Identify which cell holds the provided text, then report its (x, y) central coordinate. 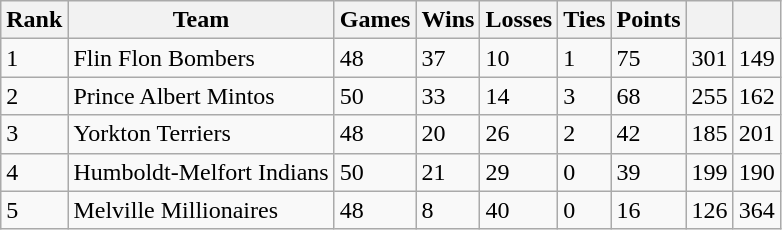
162 (756, 96)
Prince Albert Mintos (201, 96)
10 (519, 58)
14 (519, 96)
Games (375, 20)
Points (648, 20)
Rank (34, 20)
Losses (519, 20)
20 (448, 134)
29 (519, 172)
33 (448, 96)
255 (710, 96)
Humboldt-Melfort Indians (201, 172)
149 (756, 58)
Wins (448, 20)
190 (756, 172)
21 (448, 172)
40 (519, 210)
39 (648, 172)
Flin Flon Bombers (201, 58)
5 (34, 210)
26 (519, 134)
301 (710, 58)
Melville Millionaires (201, 210)
126 (710, 210)
8 (448, 210)
75 (648, 58)
201 (756, 134)
68 (648, 96)
199 (710, 172)
Yorkton Terriers (201, 134)
Team (201, 20)
364 (756, 210)
37 (448, 58)
42 (648, 134)
185 (710, 134)
16 (648, 210)
4 (34, 172)
Ties (584, 20)
